Determine the [X, Y] coordinate at the center of the cell enclosing the given text.  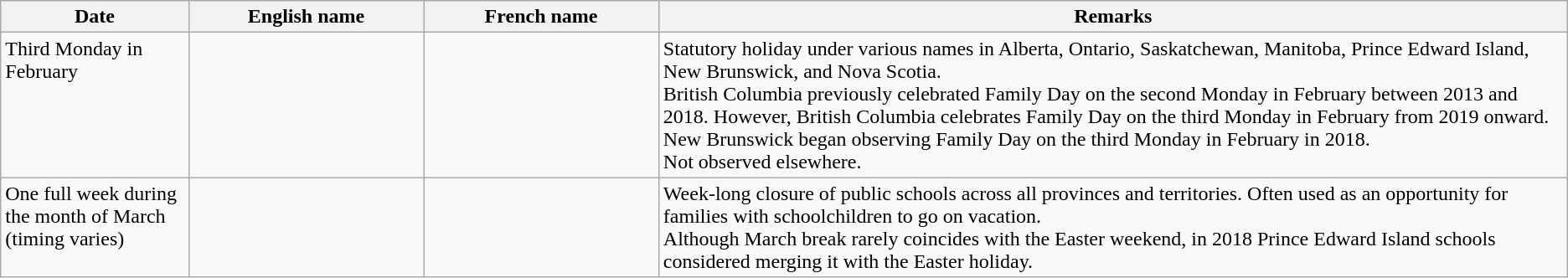
French name [541, 17]
English name [307, 17]
Third Monday in February [95, 106]
One full week during the month of March (timing varies) [95, 228]
Date [95, 17]
Remarks [1112, 17]
